For the text-containing cell, return its midpoint in (X, Y) coordinate format. 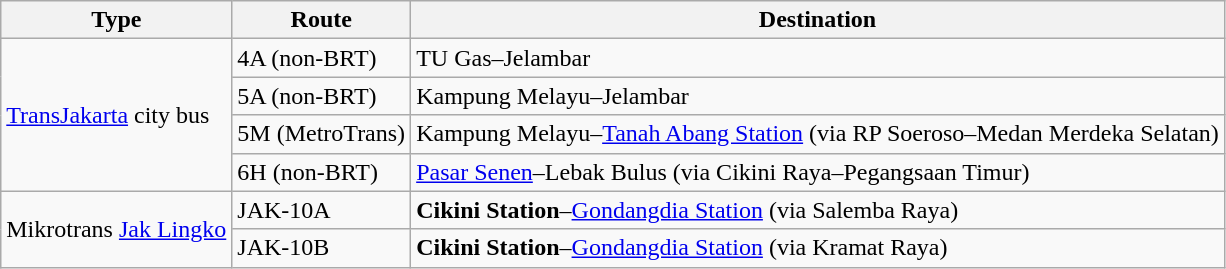
6H (non-BRT) (322, 172)
5A (non-BRT) (322, 96)
Cikini Station–Gondangdia Station (via Kramat Raya) (818, 248)
Destination (818, 20)
Cikini Station–Gondangdia Station (via Salemba Raya) (818, 210)
5M (MetroTrans) (322, 134)
Kampung Melayu–Jelambar (818, 96)
JAK-10A (322, 210)
TransJakarta city bus (116, 115)
Route (322, 20)
JAK-10B (322, 248)
Pasar Senen–Lebak Bulus (via Cikini Raya–Pegangsaan Timur) (818, 172)
Type (116, 20)
Kampung Melayu–Tanah Abang Station (via RP Soeroso–Medan Merdeka Selatan) (818, 134)
Mikrotrans Jak Lingko (116, 229)
4A (non-BRT) (322, 58)
TU Gas–Jelambar (818, 58)
